Identify which cell holds the provided text, then report its (x, y) central coordinate. 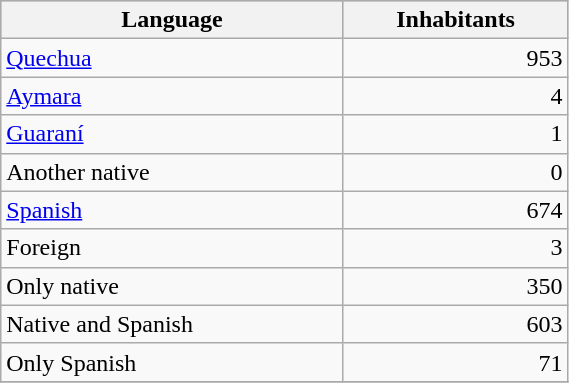
Only Spanish (172, 362)
Aymara (172, 96)
Guaraní (172, 134)
953 (456, 58)
4 (456, 96)
Another native (172, 172)
71 (456, 362)
1 (456, 134)
0 (456, 172)
674 (456, 210)
Only native (172, 286)
Native and Spanish (172, 324)
603 (456, 324)
Spanish (172, 210)
Inhabitants (456, 20)
Quechua (172, 58)
350 (456, 286)
Language (172, 20)
3 (456, 248)
Foreign (172, 248)
